Provide the [X, Y] coordinate of the cell's center where the given text is located.  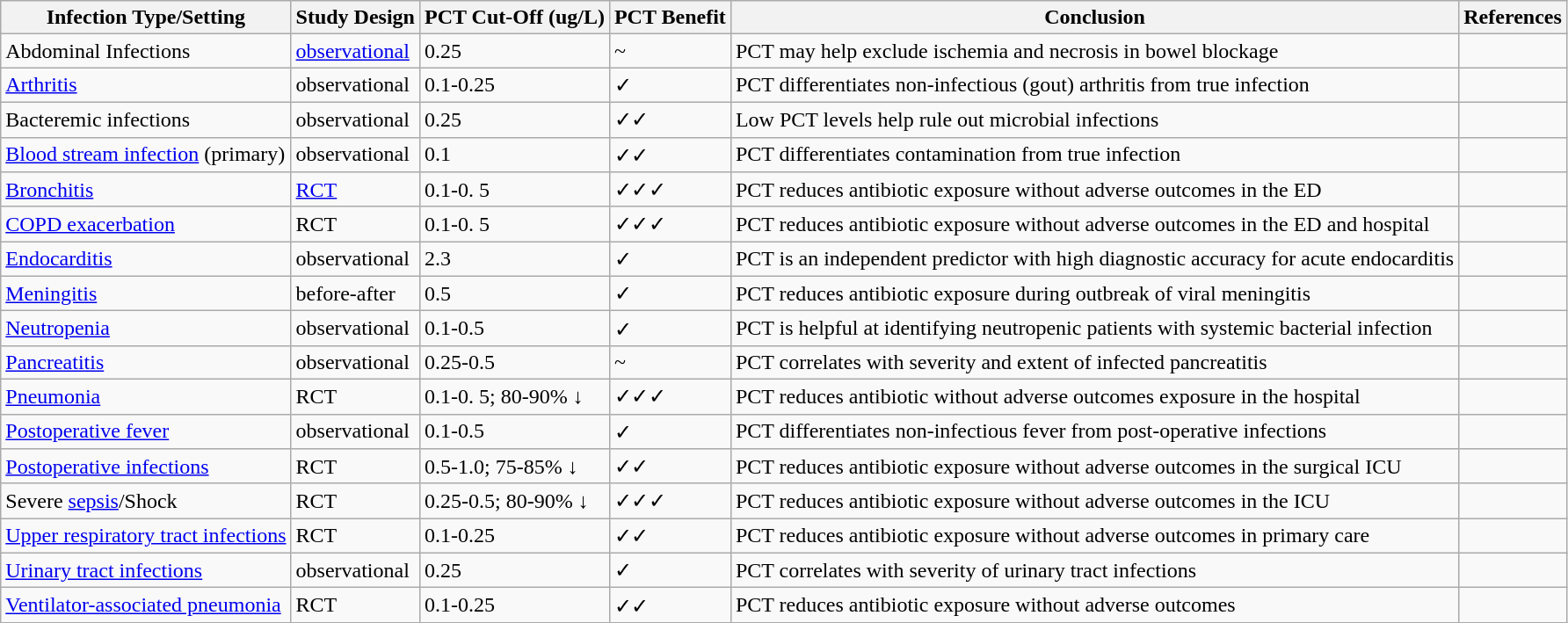
PCT reduces antibiotic exposure without adverse outcomes in the ICU [1094, 501]
Low PCT levels help rule out microbial infections [1094, 120]
Study Design [355, 18]
0.1-0. 5; 80-90% ↓ [514, 396]
Postoperative infections [146, 467]
Neutropenia [146, 329]
COPD exacerbation [146, 224]
0.5 [514, 293]
PCT Benefit [670, 18]
2.3 [514, 259]
PCT reduces antibiotic exposure without adverse outcomes [1094, 605]
before-after [355, 293]
Upper respiratory tract infections [146, 536]
Endocarditis [146, 259]
PCT reduces antibiotic exposure during outbreak of viral meningitis [1094, 293]
PCT Cut-Off (ug/L) [514, 18]
PCT reduces antibiotic exposure without adverse outcomes in the ED [1094, 190]
PCT is helpful at identifying neutropenic patients with systemic bacterial infection [1094, 329]
PCT reduces antibiotic exposure without adverse outcomes in the ED and hospital [1094, 224]
Meningitis [146, 293]
0.1 [514, 155]
PCT differentiates contamination from true infection [1094, 155]
References [1514, 18]
0.25-0.5 [514, 362]
PCT reduces antibiotic without adverse outcomes exposure in the hospital [1094, 396]
PCT reduces antibiotic exposure without adverse outcomes in primary care [1094, 536]
Blood stream infection (primary) [146, 155]
PCT correlates with severity of urinary tract infections [1094, 570]
Pneumonia [146, 396]
PCT correlates with severity and extent of infected pancreatitis [1094, 362]
Arthritis [146, 85]
PCT reduces antibiotic exposure without adverse outcomes in the surgical ICU [1094, 467]
Urinary tract infections [146, 570]
Severe sepsis/Shock [146, 501]
Abdominal Infections [146, 51]
0.25-0.5; 80-90% ↓ [514, 501]
PCT differentiates non-infectious (gout) arthritis from true infection [1094, 85]
Bronchitis [146, 190]
Conclusion [1094, 18]
PCT differentiates non-infectious fever from post-operative infections [1094, 431]
Pancreatitis [146, 362]
Ventilator-associated pneumonia [146, 605]
Postoperative fever [146, 431]
0.5-1.0; 75-85% ↓ [514, 467]
Infection Type/Setting [146, 18]
Bacteremic infections [146, 120]
PCT may help exclude ischemia and necrosis in bowel blockage [1094, 51]
PCT is an independent predictor with high diagnostic accuracy for acute endocarditis [1094, 259]
